Determine the (X, Y) coordinate at the center of the cell enclosing the given text.  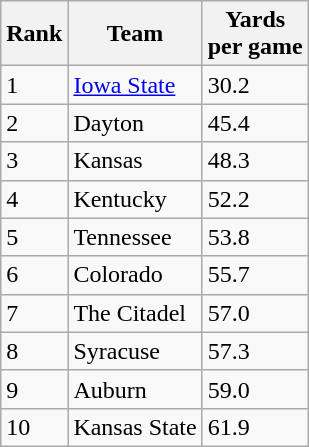
48.3 (255, 161)
Syracuse (135, 351)
57.3 (255, 351)
4 (34, 199)
Kansas State (135, 427)
Iowa State (135, 85)
52.2 (255, 199)
Yardsper game (255, 34)
8 (34, 351)
55.7 (255, 275)
61.9 (255, 427)
3 (34, 161)
30.2 (255, 85)
59.0 (255, 389)
7 (34, 313)
Team (135, 34)
1 (34, 85)
Kansas (135, 161)
53.8 (255, 237)
Rank (34, 34)
Tennessee (135, 237)
2 (34, 123)
Kentucky (135, 199)
10 (34, 427)
Colorado (135, 275)
The Citadel (135, 313)
9 (34, 389)
Dayton (135, 123)
6 (34, 275)
57.0 (255, 313)
Auburn (135, 389)
5 (34, 237)
45.4 (255, 123)
